From the cell containing the given text, extract its center point as [X, Y] coordinate. 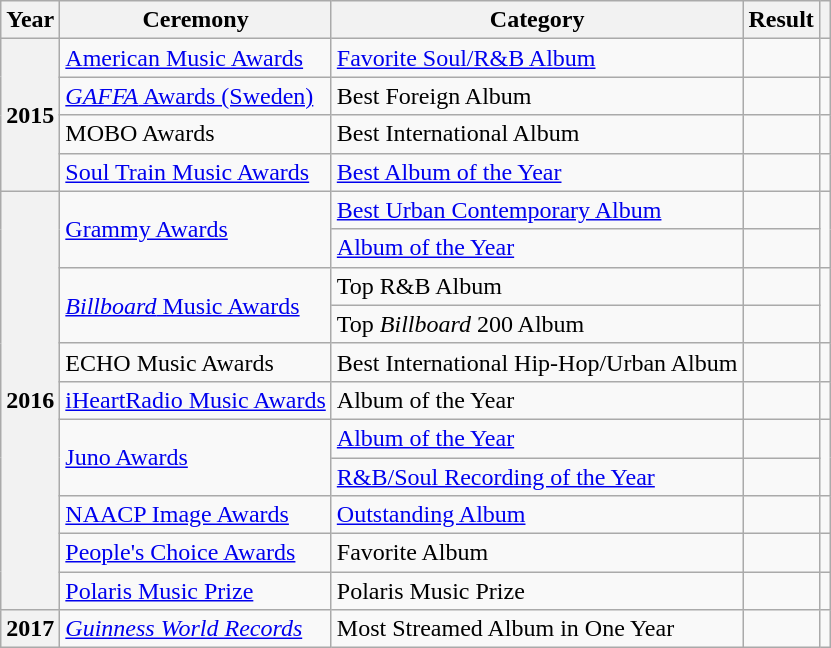
Guinness World Records [196, 629]
2016 [30, 400]
Best International Hip-Hop/Urban Album [537, 362]
American Music Awards [196, 58]
Category [537, 20]
Best Album of the Year [537, 172]
Best International Album [537, 134]
NAACP Image Awards [196, 515]
GAFFA Awards (Sweden) [196, 96]
ECHO Music Awards [196, 362]
Ceremony [196, 20]
2017 [30, 629]
People's Choice Awards [196, 553]
Year [30, 20]
Grammy Awards [196, 229]
Billboard Music Awards [196, 305]
Best Urban Contemporary Album [537, 210]
Favorite Album [537, 553]
Most Streamed Album in One Year [537, 629]
2015 [30, 115]
Outstanding Album [537, 515]
Best Foreign Album [537, 96]
iHeartRadio Music Awards [196, 400]
Soul Train Music Awards [196, 172]
Top R&B Album [537, 286]
MOBO Awards [196, 134]
R&B/Soul Recording of the Year [537, 477]
Favorite Soul/R&B Album [537, 58]
Top Billboard 200 Album [537, 324]
Juno Awards [196, 457]
Result [781, 20]
